Locate the cell with the specified text and output its (X, Y) center coordinate. 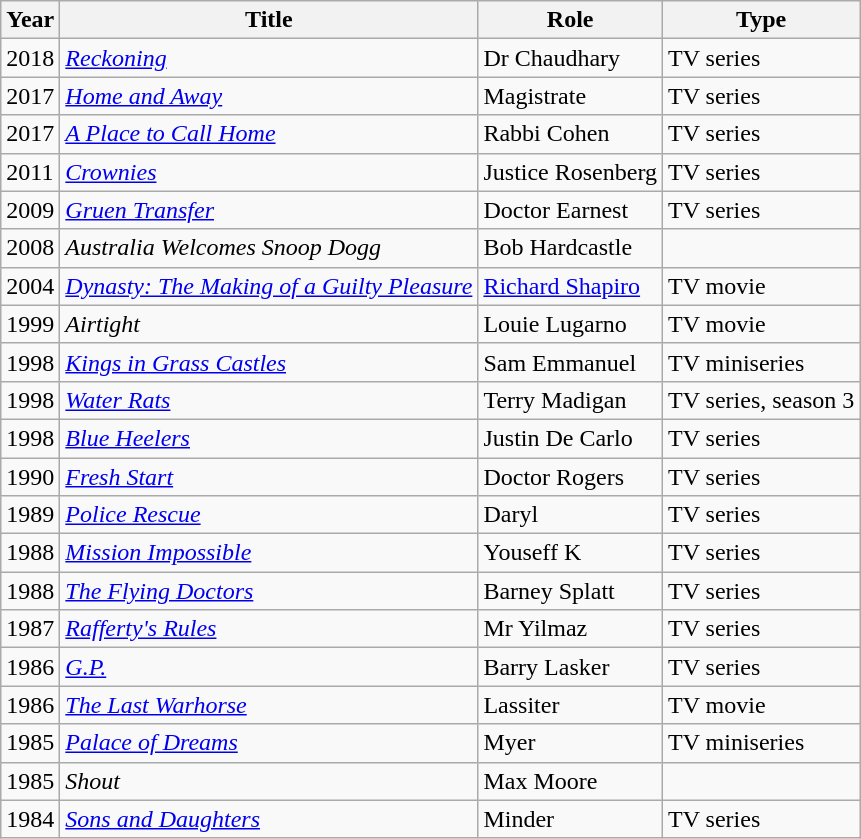
Justice Rosenberg (570, 172)
Palace of Dreams (269, 743)
Police Rescue (269, 515)
Gruen Transfer (269, 210)
Max Moore (570, 781)
Youseff K (570, 553)
The Flying Doctors (269, 591)
Barney Splatt (570, 591)
Magistrate (570, 96)
1984 (30, 819)
2011 (30, 172)
1989 (30, 515)
Type (762, 20)
2008 (30, 248)
Airtight (269, 324)
Sam Emmanuel (570, 362)
Dynasty: The Making of a Guilty Pleasure (269, 286)
Water Rats (269, 400)
G.P. (269, 667)
Fresh Start (269, 477)
Reckoning (269, 58)
Bob Hardcastle (570, 248)
2018 (30, 58)
Barry Lasker (570, 667)
Rabbi Cohen (570, 134)
Daryl (570, 515)
Mr Yilmaz (570, 629)
Crownies (269, 172)
2004 (30, 286)
Shout (269, 781)
Australia Welcomes Snoop Dogg (269, 248)
Home and Away (269, 96)
The Last Warhorse (269, 705)
Doctor Rogers (570, 477)
Myer (570, 743)
TV series, season 3 (762, 400)
A Place to Call Home (269, 134)
Justin De Carlo (570, 438)
2009 (30, 210)
Rafferty's Rules (269, 629)
1990 (30, 477)
1987 (30, 629)
Terry Madigan (570, 400)
Dr Chaudhary (570, 58)
Sons and Daughters (269, 819)
Lassiter (570, 705)
Richard Shapiro (570, 286)
Louie Lugarno (570, 324)
Blue Heelers (269, 438)
Role (570, 20)
Minder (570, 819)
1999 (30, 324)
Mission Impossible (269, 553)
Doctor Earnest (570, 210)
Year (30, 20)
Title (269, 20)
Kings in Grass Castles (269, 362)
